Find where the given text appears and provide that cell's center as (x, y) coordinate. 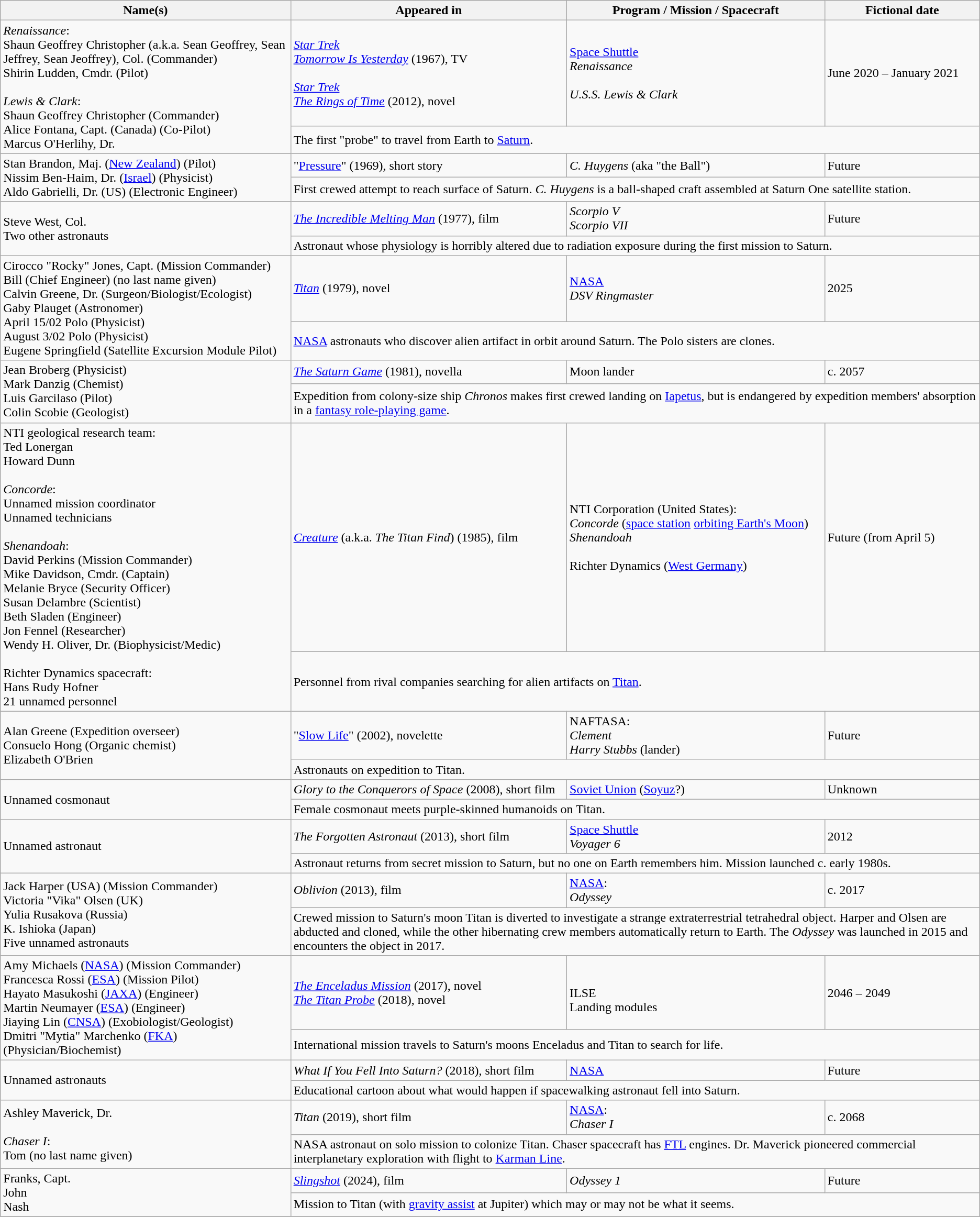
Space ShuttleRenaissanceU.S.S. Lewis & Clark (696, 73)
Moon lander (696, 372)
Stan Brandon, Maj. (New Zealand) (Pilot)Nissim Ben-Haim, Dr. (Israel) (Physicist)Aldo Gabrielli, Dr. (US) (Electronic Engineer) (146, 178)
Program / Mission / Spacecraft (696, 10)
NASA astronauts who discover alien artifact in orbit around Saturn. The Polo sisters are clones. (635, 341)
The Forgotten Astronaut (2013), short film (428, 836)
Steve West, Col.Two other astronauts (146, 228)
Future (from April 5) (902, 537)
First crewed attempt to reach surface of Saturn. C. Huygens is a ball-shaped craft assembled at Saturn One satellite station. (635, 190)
June 2020 – January 2021 (902, 73)
Fictional date (902, 10)
The first "probe" to travel from Earth to Saturn. (635, 139)
Unknown (902, 789)
NASA:Odyssey (696, 890)
Alan Greene (Expedition overseer)Consuelo Hong (Organic chemist)Elizabeth O'Brien (146, 745)
Unnamed astronaut (146, 846)
The Incredible Melting Man (1977), film (428, 219)
2025 (902, 289)
Mission to Titan (with gravity assist at Jupiter) which may or may not be what it seems. (635, 1204)
c. 2057 (902, 372)
NAFTASA:ClementHarry Stubbs (lander) (696, 735)
"Slow Life" (2002), novelette (428, 735)
2046 – 2049 (902, 993)
The Saturn Game (1981), novella (428, 372)
NASADSV Ringmaster (696, 289)
Astronauts on expedition to Titan. (635, 769)
Name(s) (146, 10)
Glory to the Conquerors of Space (2008), short film (428, 789)
Educational cartoon about what would happen if spacewalking astronaut fell into Saturn. (635, 1090)
c. 2068 (902, 1118)
Oblivion (2013), film (428, 890)
Slingshot (2024), film (428, 1180)
"Pressure" (1969), short story (428, 165)
NTI Corporation (United States):Concorde (space station orbiting Earth's Moon)ShenandoahRichter Dynamics (West Germany) (696, 537)
c. 2017 (902, 890)
Soviet Union (Soyuz?) (696, 789)
Star TrekTomorrow Is Yesterday (1967), TVStar TrekThe Rings of Time (2012), novel (428, 73)
Appeared in (428, 10)
Unnamed astronauts (146, 1080)
Odyssey 1 (696, 1180)
Unnamed cosmonaut (146, 799)
Astronaut whose physiology is horribly altered due to radiation exposure during the first mission to Saturn. (635, 246)
2012 (902, 836)
Astronaut returns from secret mission to Saturn, but no one on Earth remembers him. Mission launched c. early 1980s. (635, 864)
C. Huygens (aka "the Ball") (696, 165)
Jean Broberg (Physicist)Mark Danzig (Chemist)Luis Garcilaso (Pilot)Colin Scobie (Geologist) (146, 392)
Franks, Capt.JohnNash (146, 1192)
The Enceladus Mission (2017), novelThe Titan Probe (2018), novel (428, 993)
ILSELanding modules (696, 993)
International mission travels to Saturn's moons Enceladus and Titan to search for life. (635, 1045)
What If You Fell Into Saturn? (2018), short film (428, 1070)
Personnel from rival companies searching for alien artifacts on Titan. (635, 681)
Space ShuttleVoyager 6 (696, 836)
Female cosmonaut meets purple-skinned humanoids on Titan. (635, 809)
NASA:Chaser I (696, 1118)
Creature (a.k.a. The Titan Find) (1985), film (428, 537)
Jack Harper (USA) (Mission Commander)Victoria "Vika" Olsen (UK)Yulia Rusakova (Russia)K. Ishioka (Japan)Five unnamed astronauts (146, 914)
Scorpio VScorpio VII (696, 219)
Titan (1979), novel (428, 289)
NASA (696, 1070)
Ashley Maverick, Dr.Chaser I:Tom (no last name given) (146, 1134)
Titan (2019), short film (428, 1118)
